Detect which cell encompasses the target text, then output its [X, Y] center coordinate. 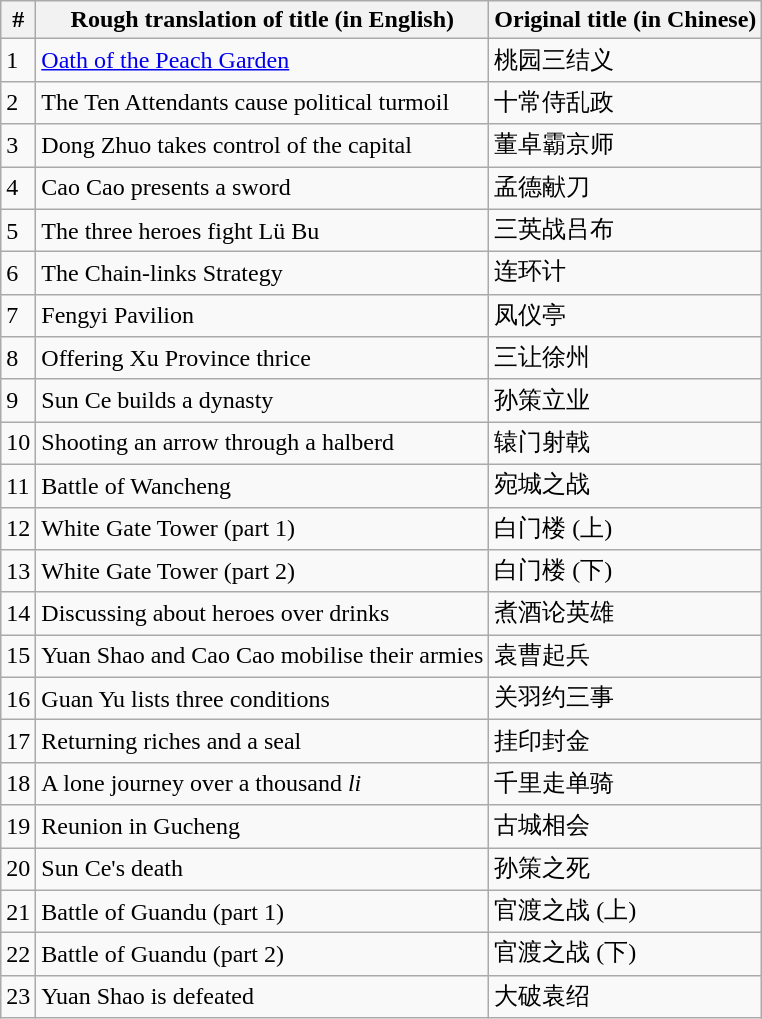
千里走单骑 [626, 784]
Dong Zhuo takes control of the capital [262, 146]
22 [18, 954]
Sun Ce builds a dynasty [262, 400]
White Gate Tower (part 2) [262, 572]
3 [18, 146]
1 [18, 60]
Yuan Shao and Cao Cao mobilise their armies [262, 656]
官渡之战 (上) [626, 912]
凤仪亭 [626, 316]
官渡之战 (下) [626, 954]
8 [18, 358]
16 [18, 698]
Discussing about heroes over drinks [262, 614]
Battle of Guandu (part 2) [262, 954]
挂印封金 [626, 742]
连环计 [626, 274]
Battle of Wancheng [262, 486]
14 [18, 614]
十常侍乱政 [626, 102]
12 [18, 528]
白门楼 (上) [626, 528]
Rough translation of title (in English) [262, 20]
2 [18, 102]
Sun Ce's death [262, 870]
Original title (in Chinese) [626, 20]
袁曹起兵 [626, 656]
白门楼 (下) [626, 572]
21 [18, 912]
辕门射戟 [626, 444]
桃园三结义 [626, 60]
9 [18, 400]
# [18, 20]
Oath of the Peach Garden [262, 60]
The Ten Attendants cause political turmoil [262, 102]
Fengyi Pavilion [262, 316]
古城相会 [626, 826]
15 [18, 656]
煮酒论英雄 [626, 614]
Returning riches and a seal [262, 742]
Guan Yu lists three conditions [262, 698]
10 [18, 444]
Battle of Guandu (part 1) [262, 912]
23 [18, 996]
Reunion in Gucheng [262, 826]
孙策立业 [626, 400]
三让徐州 [626, 358]
The Chain-links Strategy [262, 274]
三英战吕布 [626, 230]
19 [18, 826]
18 [18, 784]
The three heroes fight Lü Bu [262, 230]
4 [18, 188]
董卓霸京师 [626, 146]
Shooting an arrow through a halberd [262, 444]
17 [18, 742]
关羽约三事 [626, 698]
孙策之死 [626, 870]
11 [18, 486]
6 [18, 274]
Cao Cao presents a sword [262, 188]
20 [18, 870]
宛城之战 [626, 486]
Yuan Shao is defeated [262, 996]
Offering Xu Province thrice [262, 358]
孟德献刀 [626, 188]
5 [18, 230]
A lone journey over a thousand li [262, 784]
大破袁绍 [626, 996]
13 [18, 572]
7 [18, 316]
White Gate Tower (part 1) [262, 528]
